Locate the cell with the specified text and output its (X, Y) center coordinate. 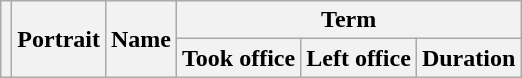
Name (140, 39)
Term (349, 20)
Portrait (59, 39)
Duration (468, 58)
Left office (359, 58)
Took office (239, 58)
